Find where the given text appears and provide that cell's center as (X, Y) coordinate. 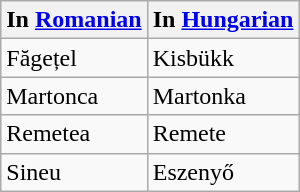
In Romanian (74, 20)
Sineu (74, 172)
Remete (223, 134)
Eszenyő (223, 172)
Martonka (223, 96)
In Hungarian (223, 20)
Kisbükk (223, 58)
Remetea (74, 134)
Martonca (74, 96)
Făgețel (74, 58)
